For the text-containing cell, return its midpoint in [x, y] coordinate format. 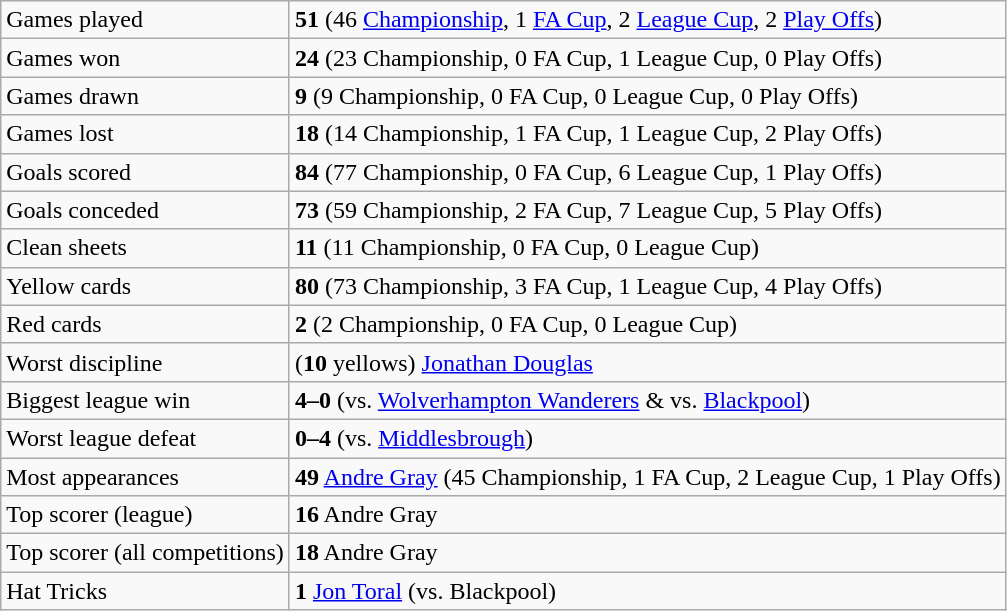
Goals conceded [146, 210]
Clean sheets [146, 248]
16 Andre Gray [648, 515]
51 (46 Championship, 1 FA Cup, 2 League Cup, 2 Play Offs) [648, 20]
18 (14 Championship, 1 FA Cup, 1 League Cup, 2 Play Offs) [648, 134]
2 (2 Championship, 0 FA Cup, 0 League Cup) [648, 324]
73 (59 Championship, 2 FA Cup, 7 League Cup, 5 Play Offs) [648, 210]
Games played [146, 20]
49 Andre Gray (45 Championship, 1 FA Cup, 2 League Cup, 1 Play Offs) [648, 477]
Games won [146, 58]
84 (77 Championship, 0 FA Cup, 6 League Cup, 1 Play Offs) [648, 172]
(10 yellows) Jonathan Douglas [648, 362]
9 (9 Championship, 0 FA Cup, 0 League Cup, 0 Play Offs) [648, 96]
Red cards [146, 324]
Most appearances [146, 477]
Games drawn [146, 96]
Yellow cards [146, 286]
Top scorer (league) [146, 515]
Hat Tricks [146, 591]
Worst discipline [146, 362]
Goals scored [146, 172]
Top scorer (all competitions) [146, 553]
24 (23 Championship, 0 FA Cup, 1 League Cup, 0 Play Offs) [648, 58]
80 (73 Championship, 3 FA Cup, 1 League Cup, 4 Play Offs) [648, 286]
Games lost [146, 134]
18 Andre Gray [648, 553]
1 Jon Toral (vs. Blackpool) [648, 591]
0–4 (vs. Middlesbrough) [648, 438]
Worst league defeat [146, 438]
11 (11 Championship, 0 FA Cup, 0 League Cup) [648, 248]
4–0 (vs. Wolverhampton Wanderers & vs. Blackpool) [648, 400]
Biggest league win [146, 400]
